Locate the cell with the specified text and output its [x, y] center coordinate. 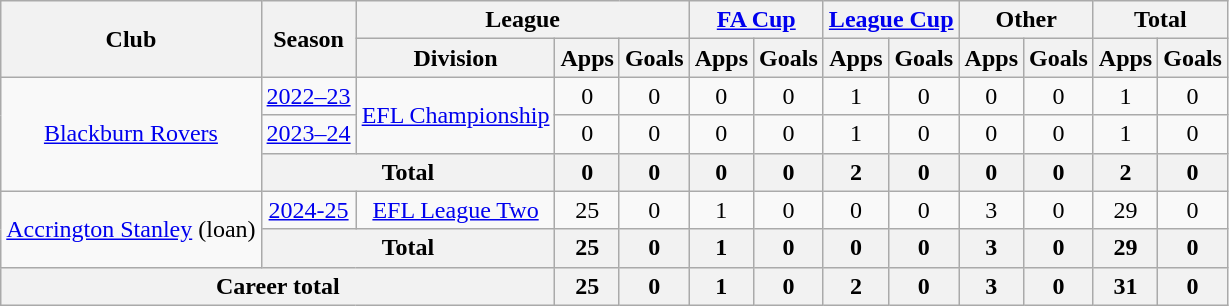
2023–24 [308, 134]
2024-25 [308, 210]
Season [308, 39]
League [522, 20]
Blackburn Rovers [131, 134]
Division [456, 58]
FA Cup [756, 20]
Accrington Stanley (loan) [131, 229]
31 [1125, 286]
Career total [278, 286]
2022–23 [308, 96]
League Cup [891, 20]
Club [131, 39]
Other [1026, 20]
EFL League Two [456, 210]
EFL Championship [456, 115]
